Capture the cell that displays the provided text and extract its [X, Y] central coordinate. 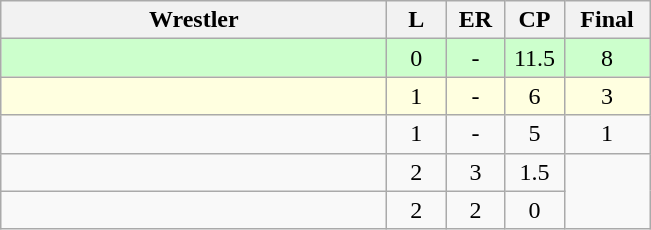
5 [534, 134]
CP [534, 20]
ER [476, 20]
8 [607, 58]
Final [607, 20]
1.5 [534, 172]
11.5 [534, 58]
6 [534, 96]
Wrestler [194, 20]
L [416, 20]
